Pinpoint the cell where the given text exists, returning its (x, y) midpoint coordinate. 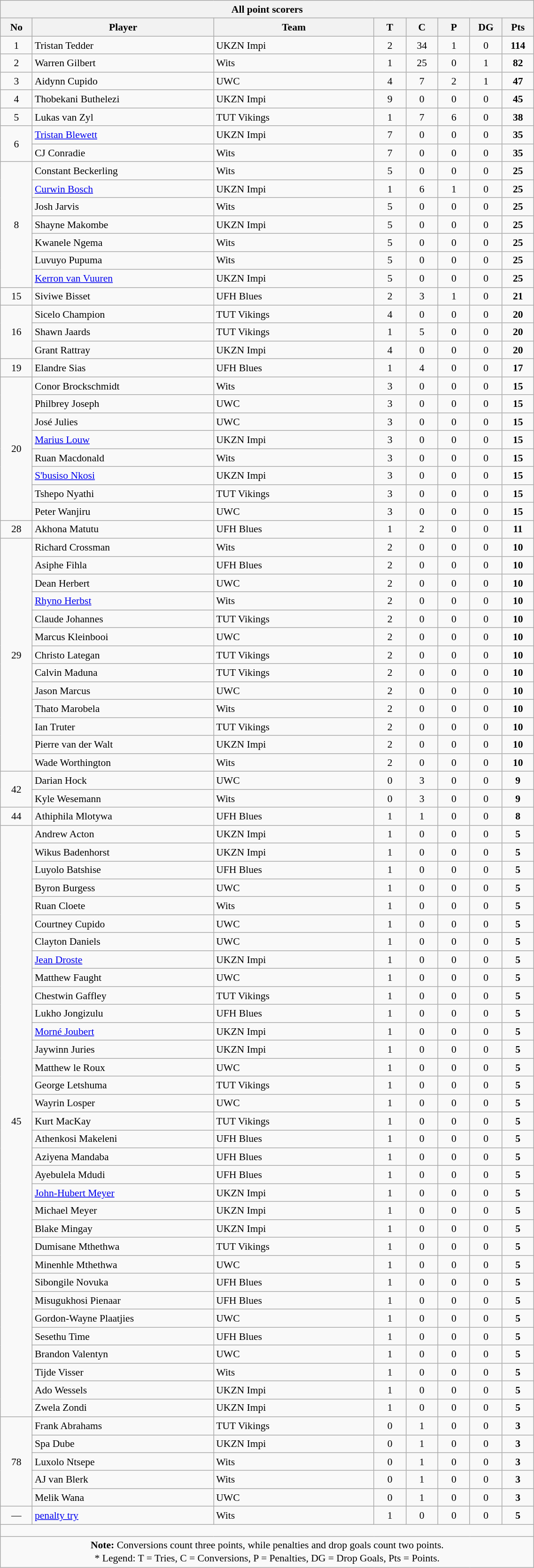
Lukas van Zyl (123, 117)
Blake Mingay (123, 1229)
Minenhle Mthethwa (123, 1264)
29 (16, 655)
Elandre Sias (123, 368)
Shayne Makombe (123, 225)
Pts (518, 27)
21 (518, 296)
Jason Marcus (123, 691)
Frank Abrahams (123, 1426)
José Julies (123, 422)
CJ Conradie (123, 153)
Jean Droste (123, 960)
Warren Gilbert (123, 63)
Aziyena Mandaba (123, 1157)
Tristan Blewett (123, 135)
Conor Brockschmidt (123, 386)
Thato Marobela (123, 709)
Dumisane Mthethwa (123, 1247)
— (16, 1515)
Richard Crossman (123, 547)
Zwela Zondi (123, 1408)
Darian Hock (123, 780)
Jaywinn Juries (123, 1049)
Ado Wessels (123, 1390)
Team (294, 27)
Shawn Jaards (123, 332)
Matthew Faught (123, 978)
Rhyno Herbst (123, 601)
T (390, 27)
Ruan Macdonald (123, 458)
Gordon-Wayne Plaatjies (123, 1318)
19 (16, 368)
George Letshuma (123, 1085)
Wikus Badenhorst (123, 852)
Andrew Acton (123, 834)
Siviwe Bisset (123, 296)
Tijde Visser (123, 1372)
P (454, 27)
Aidynn Cupido (123, 81)
Christo Lategan (123, 655)
Lukho Jongizulu (123, 1014)
S'busiso Nkosi (123, 475)
11 (518, 529)
Luxolo Ntsepe (123, 1462)
Kerron van Vuuren (123, 278)
Pierre van der Walt (123, 744)
Thobekani Buthelezi (123, 99)
38 (518, 117)
DG (486, 27)
Akhona Matutu (123, 529)
Ian Truter (123, 727)
17 (518, 368)
Kyle Wesemann (123, 798)
Ayebulela Mdudi (123, 1175)
Sesethu Time (123, 1336)
Marcus Kleinbooi (123, 637)
Courtney Cupido (123, 924)
Player (123, 27)
Philbrey Joseph (123, 404)
28 (16, 529)
Matthew le Roux (123, 1067)
82 (518, 63)
Kurt MacKay (123, 1121)
Athiphila Mlotywa (123, 816)
Athenkosi Makeleni (123, 1139)
Dean Herbert (123, 583)
Ruan Cloete (123, 906)
Wade Worthington (123, 763)
Calvin Maduna (123, 673)
Josh Jarvis (123, 207)
Sibongile Novuka (123, 1283)
Tristan Tedder (123, 46)
34 (422, 46)
penalty try (123, 1515)
All point scorers (267, 9)
Luyolo Batshise (123, 870)
Byron Burgess (123, 888)
42 (16, 789)
Sicelo Champion (123, 314)
Morné Joubert (123, 1032)
Melik Wana (123, 1498)
Asiphe Fihla (123, 565)
Marius Louw (123, 440)
AJ van Blerk (123, 1480)
Claude Johannes (123, 619)
Tshepo Nyathi (123, 494)
Kwanele Ngema (123, 243)
44 (16, 816)
Curwin Bosch (123, 189)
16 (16, 332)
Luvuyo Pupuma (123, 260)
Wayrin Losper (123, 1103)
47 (518, 81)
Spa Dube (123, 1444)
Misugukhosi Pienaar (123, 1300)
Peter Wanjiru (123, 512)
C (422, 27)
Michael Meyer (123, 1211)
No (16, 27)
Constant Beckerling (123, 171)
114 (518, 46)
Clayton Daniels (123, 942)
John-Hubert Meyer (123, 1193)
78 (16, 1461)
Brandon Valentyn (123, 1354)
Grant Rattray (123, 350)
Chestwin Gaffley (123, 995)
